Search for the cell housing the specified text and yield its [X, Y] center coordinate. 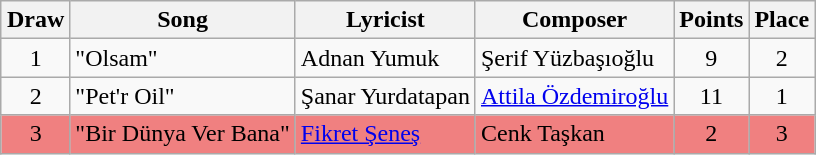
Cenk Taşkan [574, 134]
Draw [35, 20]
Song [183, 20]
Points [712, 20]
9 [712, 58]
Şerif Yüzbaşıoğlu [574, 58]
"Olsam" [183, 58]
Adnan Yumuk [385, 58]
Şanar Yurdatapan [385, 96]
"Pet'r Oil" [183, 96]
Composer [574, 20]
Attila Özdemiroğlu [574, 96]
Fikret Şeneş [385, 134]
11 [712, 96]
"Bir Dünya Ver Bana" [183, 134]
Lyricist [385, 20]
Place [782, 20]
